Output the [X, Y] coordinate of the center of the cell containing the given text.  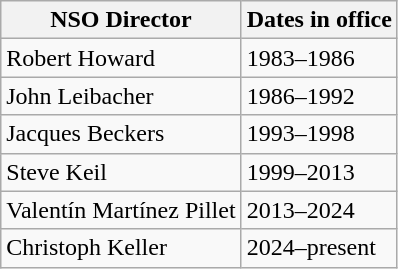
NSO Director [121, 20]
Dates in office [319, 20]
Steve Keil [121, 172]
Robert Howard [121, 58]
Valentín Martínez Pillet [121, 210]
1986–1992 [319, 96]
John Leibacher [121, 96]
Jacques Beckers [121, 134]
1999–2013 [319, 172]
1983–1986 [319, 58]
Christoph Keller [121, 248]
2013–2024 [319, 210]
1993–1998 [319, 134]
2024–present [319, 248]
